Determine the [X, Y] coordinate at the center of the cell enclosing the given text.  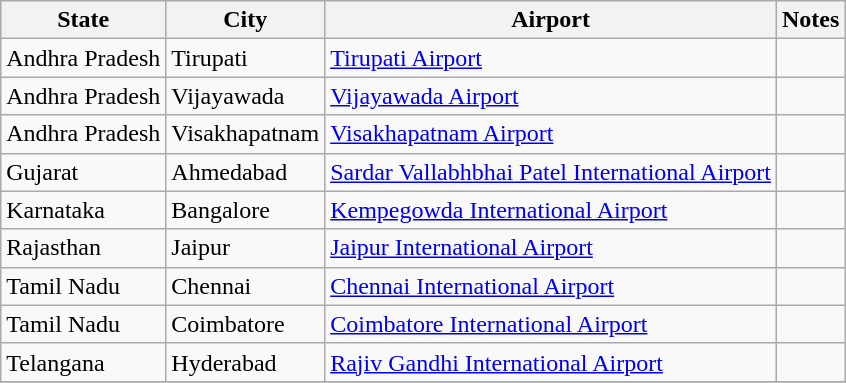
City [246, 20]
Rajiv Gandhi International Airport [551, 362]
Ahmedabad [246, 172]
Visakhapatnam [246, 134]
Visakhapatnam Airport [551, 134]
Coimbatore International Airport [551, 324]
Tirupati Airport [551, 58]
Vijayawada Airport [551, 96]
Kempegowda International Airport [551, 210]
Chennai International Airport [551, 286]
Telangana [84, 362]
Bangalore [246, 210]
Notes [811, 20]
Gujarat [84, 172]
Karnataka [84, 210]
Vijayawada [246, 96]
State [84, 20]
Hyderabad [246, 362]
Coimbatore [246, 324]
Sardar Vallabhbhai Patel International Airport [551, 172]
Rajasthan [84, 248]
Jaipur [246, 248]
Airport [551, 20]
Jaipur International Airport [551, 248]
Chennai [246, 286]
Tirupati [246, 58]
